Return (X, Y) of the center of cell containing provided text 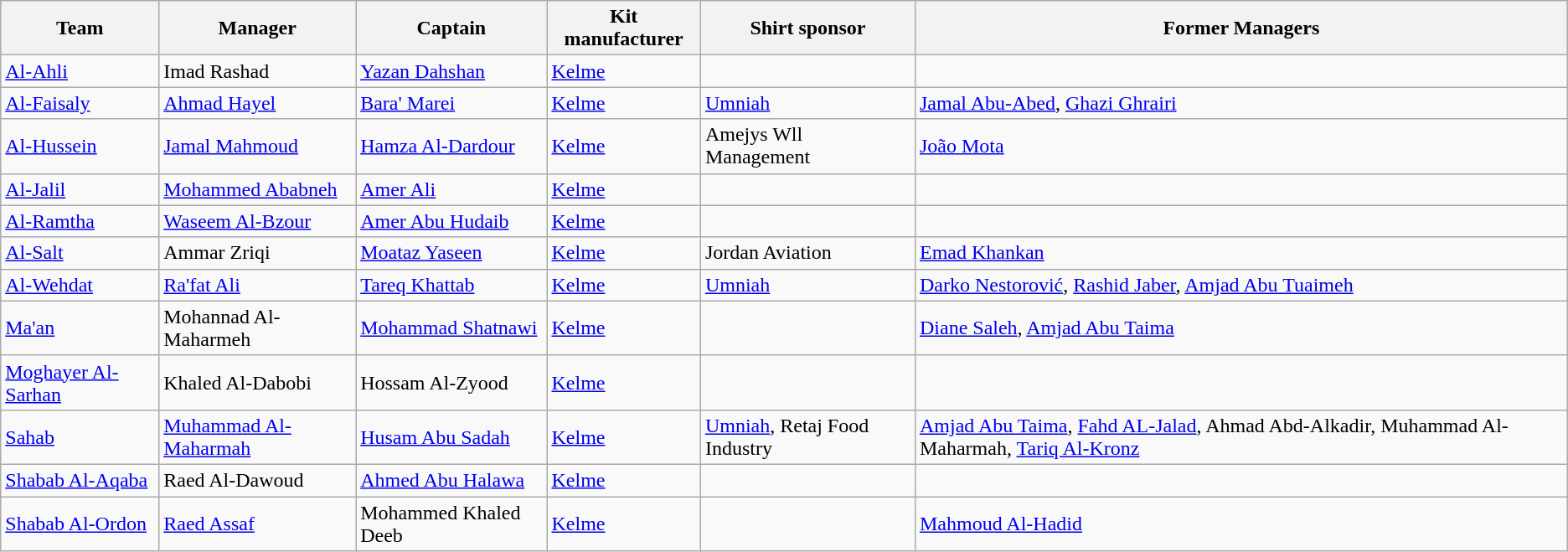
Al-Hussein (80, 146)
Mahmoud Al-Hadid (1241, 523)
Mohammed Ababneh (258, 189)
Diane Saleh, Amjad Abu Taima (1241, 328)
Mohannad Al-Maharmeh (258, 328)
Jordan Aviation (807, 253)
Jamal Mahmoud (258, 146)
Ahmed Abu Halawa (451, 480)
Ra'fat Ali (258, 285)
Al-Salt (80, 253)
Raed Assaf (258, 523)
Team (80, 28)
Al-Jalil (80, 189)
Imad Rashad (258, 71)
Amer Abu Hudaib (451, 221)
Khaled Al-Dabobi (258, 382)
Tareq Khattab (451, 285)
Muhammad Al-Maharmah (258, 437)
Al-Wehdat (80, 285)
Husam Abu Sadah (451, 437)
Hamza Al-Dardour (451, 146)
Al-Faisaly (80, 103)
Shirt sponsor (807, 28)
Sahab (80, 437)
Umniah, Retaj Food Industry (807, 437)
Ma'an (80, 328)
Raed Al-Dawoud (258, 480)
Moghayer Al-Sarhan (80, 382)
Amer Ali (451, 189)
Jamal Abu-Abed, Ghazi Ghrairi (1241, 103)
Al-Ahli (80, 71)
João Mota (1241, 146)
Former Managers (1241, 28)
Emad Khankan (1241, 253)
Manager (258, 28)
Yazan Dahshan (451, 71)
Al-Ramtha (80, 221)
Hossam Al-Zyood (451, 382)
Shabab Al-Ordon (80, 523)
Bara' Marei (451, 103)
Captain (451, 28)
Amjad Abu Taima, Fahd AL-Jalad, Ahmad Abd-Alkadir, Muhammad Al-Maharmah, Tariq Al-Kronz (1241, 437)
Shabab Al-Aqaba (80, 480)
Ammar Zriqi (258, 253)
Waseem Al-Bzour (258, 221)
Kit manufacturer (623, 28)
Darko Nestorović, Rashid Jaber, Amjad Abu Tuaimeh (1241, 285)
Ahmad Hayel (258, 103)
Moataz Yaseen (451, 253)
Mohammed Khaled Deeb (451, 523)
Amejys Wll Management (807, 146)
Mohammad Shatnawi (451, 328)
